Search for the cell housing the specified text and yield its [X, Y] center coordinate. 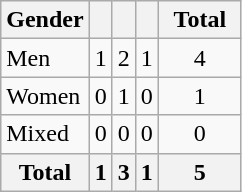
5 [200, 172]
3 [124, 172]
Gender [45, 20]
Mixed [45, 134]
Men [45, 58]
2 [124, 58]
4 [200, 58]
Women [45, 96]
